Capture the cell that displays the provided text and extract its [x, y] central coordinate. 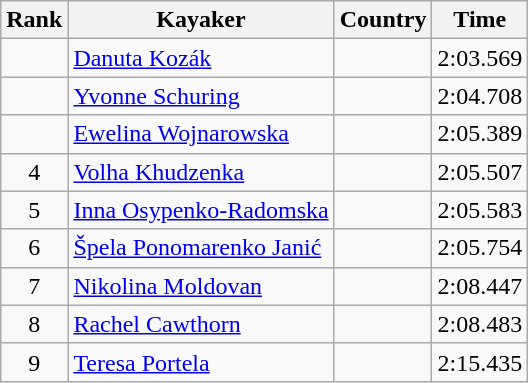
Teresa Portela [201, 362]
Inna Osypenko-Radomska [201, 210]
2:15.435 [480, 362]
9 [34, 362]
2:05.583 [480, 210]
Špela Ponomarenko Janić [201, 248]
2:04.708 [480, 96]
Nikolina Moldovan [201, 286]
Rachel Cawthorn [201, 324]
2:08.483 [480, 324]
2:05.389 [480, 134]
4 [34, 172]
6 [34, 248]
5 [34, 210]
2:08.447 [480, 286]
Ewelina Wojnarowska [201, 134]
7 [34, 286]
Yvonne Schuring [201, 96]
2:03.569 [480, 58]
Kayaker [201, 20]
8 [34, 324]
2:05.507 [480, 172]
Volha Khudzenka [201, 172]
Time [480, 20]
Rank [34, 20]
Country [383, 20]
2:05.754 [480, 248]
Danuta Kozák [201, 58]
